Output the (X, Y) coordinate of the center of the cell containing the given text.  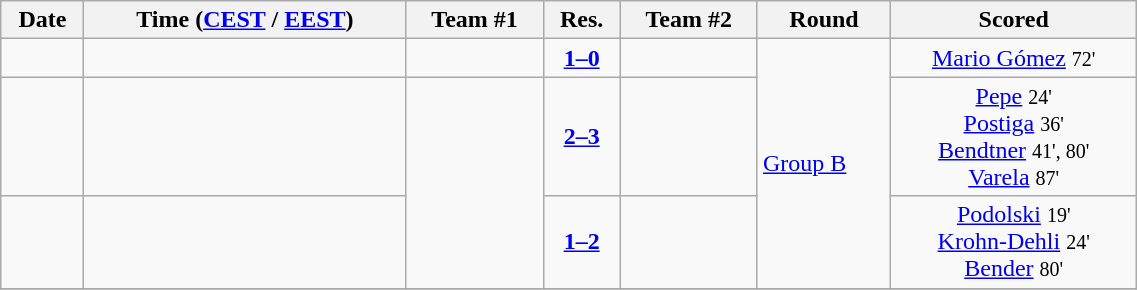
Pepe 24'Postiga 36' Bendtner 41', 80' Varela 87' (1014, 136)
Date (42, 20)
1–0 (582, 58)
Team #2 (688, 20)
Scored (1014, 20)
Team #1 (474, 20)
Group B (824, 164)
Mario Gómez 72' (1014, 58)
Time (CEST / EEST) (245, 20)
Res. (582, 20)
Round (824, 20)
Podolski 19'Krohn-Dehli 24' Bender 80' (1014, 242)
1–2 (582, 242)
2–3 (582, 136)
